Detect which cell encompasses the target text, then output its (X, Y) center coordinate. 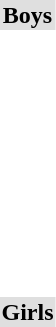
Boys (28, 15)
Girls (28, 312)
